Determine the [X, Y] coordinate at the center of the cell enclosing the given text.  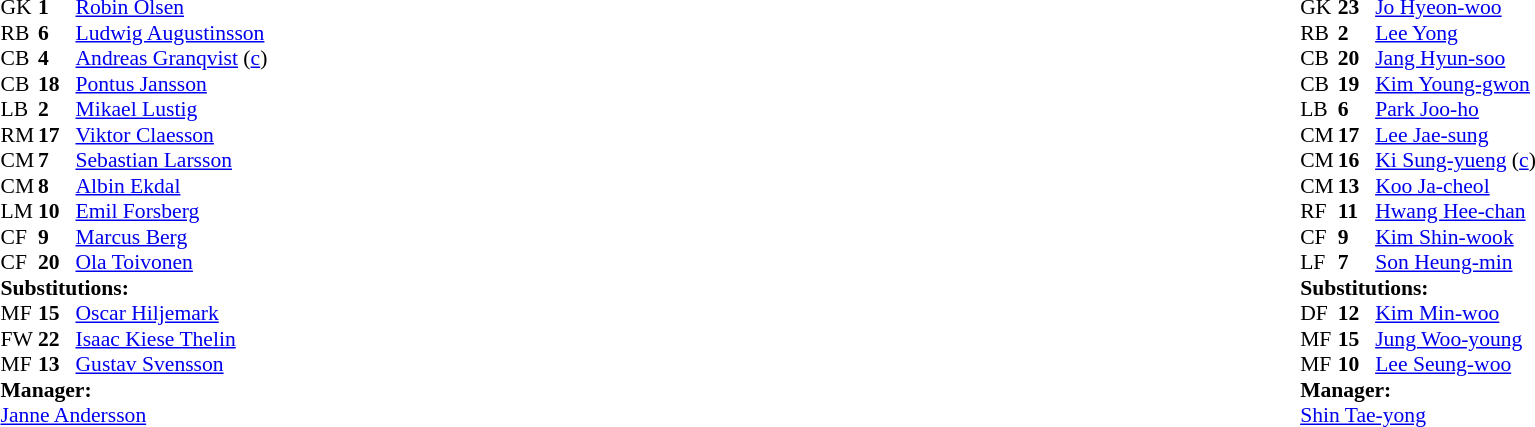
Isaac Kiese Thelin [172, 339]
Ludwig Augustinsson [172, 33]
LM [19, 211]
RF [1319, 211]
Mikael Lustig [172, 109]
Substitutions: [134, 288]
Emil Forsberg [172, 211]
22 [57, 339]
19 [1357, 84]
12 [1357, 313]
LF [1319, 263]
Andreas Granqvist (c) [172, 59]
FW [19, 339]
Gustav Svensson [172, 365]
Pontus Jansson [172, 84]
16 [1357, 161]
11 [1357, 211]
Sebastian Larsson [172, 161]
Oscar Hiljemark [172, 313]
DF [1319, 313]
8 [57, 186]
RM [19, 135]
Ola Toivonen [172, 263]
Albin Ekdal [172, 186]
Marcus Berg [172, 237]
Manager: [134, 390]
4 [57, 59]
Viktor Claesson [172, 135]
18 [57, 84]
